Find where the given text appears and provide that cell's center as [x, y] coordinate. 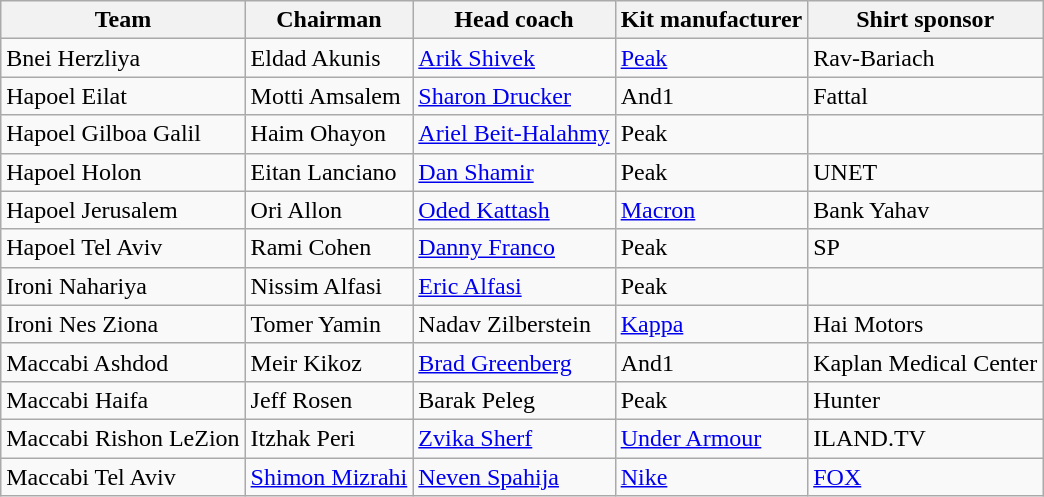
Ori Allon [329, 210]
Jeff Rosen [329, 400]
Kappa [712, 324]
Bnei Herzliya [123, 58]
Dan Shamir [514, 172]
Eric Alfasi [514, 286]
Zvika Sherf [514, 438]
Nike [712, 477]
Oded Kattash [514, 210]
Maccabi Rishon LeZion [123, 438]
Maccabi Tel Aviv [123, 477]
Hapoel Jerusalem [123, 210]
Fattal [926, 96]
Hapoel Gilboa Galil [123, 134]
Motti Amsalem [329, 96]
Itzhak Peri [329, 438]
FOX [926, 477]
Sharon Drucker [514, 96]
Hapoel Tel Aviv [123, 248]
Bank Yahav [926, 210]
Nadav Zilberstein [514, 324]
Shirt sponsor [926, 20]
Tomer Yamin [329, 324]
Chairman [329, 20]
Kit manufacturer [712, 20]
Eitan Lanciano [329, 172]
Hapoel Eilat [123, 96]
Maccabi Haifa [123, 400]
Hunter [926, 400]
Ironi Nes Ziona [123, 324]
Eldad Akunis [329, 58]
Rami Cohen [329, 248]
Shimon Mizrahi [329, 477]
Hapoel Holon [123, 172]
Ironi Nahariya [123, 286]
ILAND.TV [926, 438]
Head coach [514, 20]
Meir Kikoz [329, 362]
Ariel Beit-Halahmy [514, 134]
Nissim Alfasi [329, 286]
Team [123, 20]
Rav-Bariach [926, 58]
Under Armour [712, 438]
Maccabi Ashdod [123, 362]
Hai Motors [926, 324]
Haim Ohayon [329, 134]
Kaplan Medical Center [926, 362]
Brad Greenberg [514, 362]
SP [926, 248]
UNET [926, 172]
Neven Spahija [514, 477]
Arik Shivek [514, 58]
Barak Peleg [514, 400]
Danny Franco [514, 248]
Macron [712, 210]
